Capture the cell that displays the provided text and extract its [x, y] central coordinate. 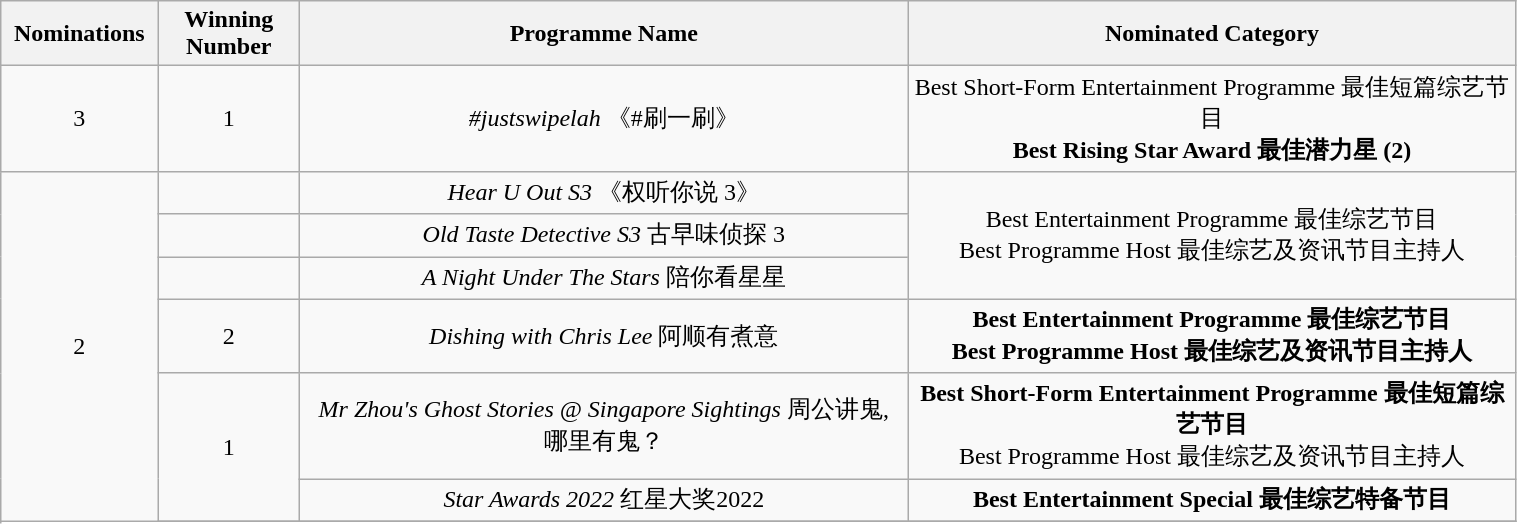
Nominations [80, 34]
Best Entertainment Special 最佳综艺特备节目 [1212, 500]
3 [80, 119]
A Night Under The Stars 陪你看星星 [604, 278]
Programme Name [604, 34]
Mr Zhou's Ghost Stories @ Singapore Sightings 周公讲鬼, 哪里有鬼？ [604, 426]
Old Taste Detective S3 古早味侦探 3 [604, 236]
Star Awards 2022 红星大奖2022 [604, 500]
Hear U Out S3 《权听你说 3》 [604, 192]
Best Short-Form Entertainment Programme 最佳短篇综艺节目 Best Rising Star Award 最佳潜力星 (2) [1212, 119]
Nominated Category [1212, 34]
Winning Number [229, 34]
Best Short-Form Entertainment Programme 最佳短篇综艺节目 Best Programme Host 最佳综艺及资讯节目主持人 [1212, 426]
Dishing with Chris Lee 阿顺有煮意 [604, 336]
#justswipelah 《#刷一刷》 [604, 119]
